Output the [X, Y] coordinate of the center of the cell containing the given text.  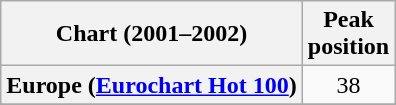
Peakposition [348, 34]
Europe (Eurochart Hot 100) [152, 85]
Chart (2001–2002) [152, 34]
38 [348, 85]
